Detect which cell encompasses the target text, then output its (x, y) center coordinate. 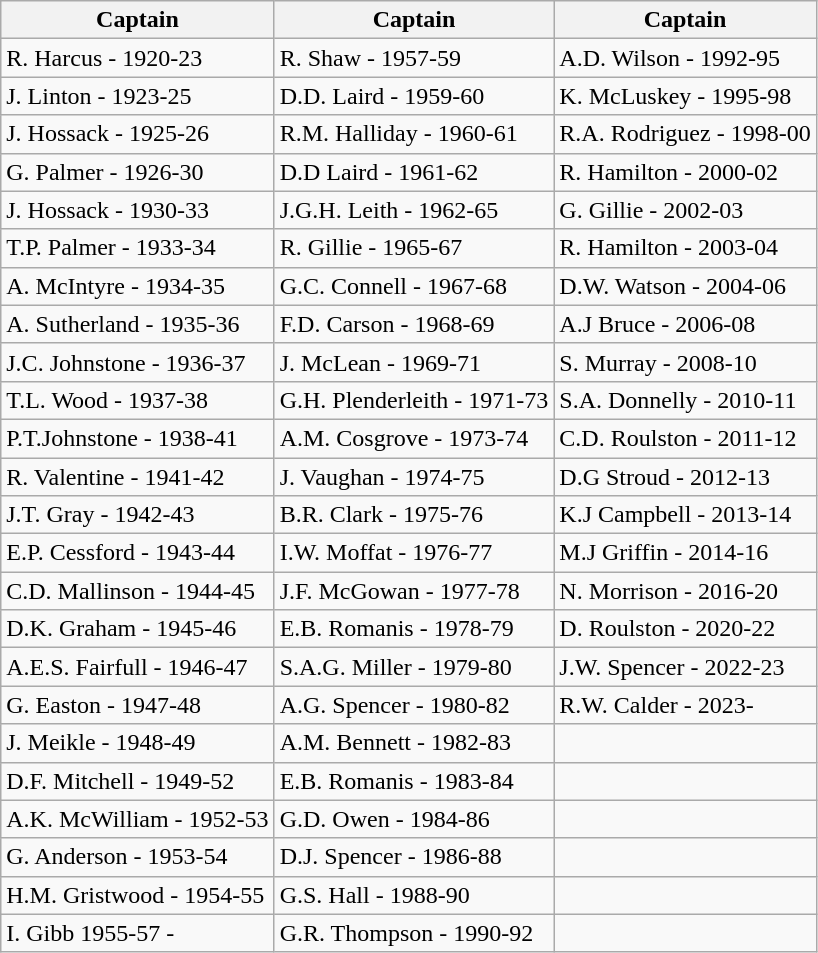
M.J Griffin - 2014-16 (685, 553)
J. Linton - 1923-25 (138, 96)
J.G.H. Leith - 1962-65 (414, 210)
J.T. Gray - 1942-43 (138, 515)
R. Valentine - 1941-42 (138, 477)
I. Gibb 1955-57 - (138, 933)
D. Roulston - 2020-22 (685, 629)
R.W. Calder - 2023- (685, 705)
S.A.G. Miller - 1979-80 (414, 667)
J.C. Johnstone - 1936-37 (138, 362)
K.J Campbell - 2013-14 (685, 515)
P.T.Johnstone - 1938-41 (138, 438)
G. Anderson - 1953-54 (138, 857)
J. Hossack - 1925-26 (138, 134)
G.R. Thompson - 1990-92 (414, 933)
R. Shaw - 1957-59 (414, 58)
E.B. Romanis - 1978-79 (414, 629)
D.D Laird - 1961-62 (414, 172)
D.W. Watson - 2004-06 (685, 286)
A. McIntyre - 1934-35 (138, 286)
D.F. Mitchell - 1949-52 (138, 781)
T.L. Wood - 1937-38 (138, 400)
B.R. Clark - 1975-76 (414, 515)
J. Vaughan - 1974-75 (414, 477)
A.D. Wilson - 1992-95 (685, 58)
D.G Stroud - 2012-13 (685, 477)
A.E.S. Fairfull - 1946-47 (138, 667)
R. Hamilton - 2000-02 (685, 172)
E.P. Cessford - 1943-44 (138, 553)
A. Sutherland - 1935-36 (138, 324)
E.B. Romanis - 1983-84 (414, 781)
A.G. Spencer - 1980-82 (414, 705)
D.K. Graham - 1945-46 (138, 629)
J. Meikle - 1948-49 (138, 743)
G.H. Plenderleith - 1971-73 (414, 400)
T.P. Palmer - 1933-34 (138, 248)
G.S. Hall - 1988-90 (414, 895)
S.A. Donnelly - 2010-11 (685, 400)
G. Easton - 1947-48 (138, 705)
C.D. Mallinson - 1944-45 (138, 591)
C.D. Roulston - 2011-12 (685, 438)
D.J. Spencer - 1986-88 (414, 857)
R. Gillie - 1965-67 (414, 248)
R.A. Rodriguez - 1998-00 (685, 134)
A.M. Bennett - 1982-83 (414, 743)
A.J Bruce - 2006-08 (685, 324)
S. Murray - 2008-10 (685, 362)
I.W. Moffat - 1976-77 (414, 553)
R. Hamilton - 2003-04 (685, 248)
G. Gillie - 2002-03 (685, 210)
F.D. Carson - 1968-69 (414, 324)
H.M. Gristwood - 1954-55 (138, 895)
R.M. Halliday - 1960-61 (414, 134)
G. Palmer - 1926-30 (138, 172)
G.C. Connell - 1967-68 (414, 286)
A.M. Cosgrove - 1973-74 (414, 438)
G.D. Owen - 1984-86 (414, 819)
J.F. McGowan - 1977-78 (414, 591)
J. McLean - 1969-71 (414, 362)
R. Harcus - 1920-23 (138, 58)
K. McLuskey - 1995-98 (685, 96)
N. Morrison - 2016-20 (685, 591)
A.K. McWilliam - 1952-53 (138, 819)
J.W. Spencer - 2022-23 (685, 667)
D.D. Laird - 1959-60 (414, 96)
J. Hossack - 1930-33 (138, 210)
